Return [x, y] of the center of cell containing provided text 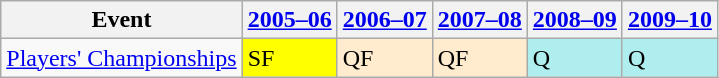
2007–08 [480, 20]
Players' Championships [122, 58]
SF [290, 58]
2009–10 [670, 20]
2008–09 [574, 20]
2005–06 [290, 20]
Event [122, 20]
2006–07 [384, 20]
